Find where the given text appears and provide that cell's center as (x, y) coordinate. 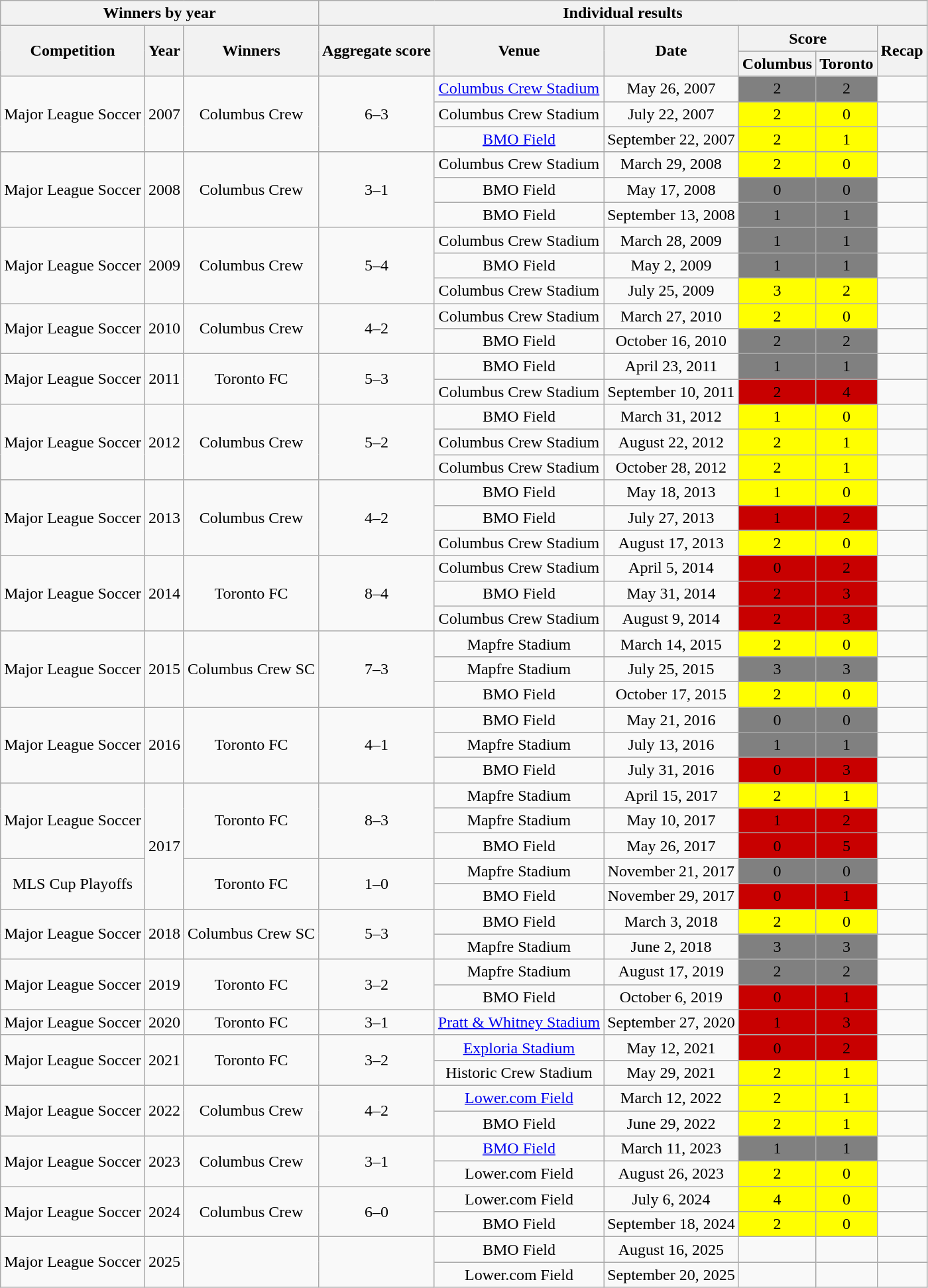
March 14, 2015 (671, 644)
October 28, 2012 (671, 467)
July 25, 2015 (671, 669)
May 2, 2009 (671, 265)
September 20, 2025 (671, 1275)
Year (164, 51)
Winners by year (160, 13)
August 26, 2023 (671, 1174)
September 27, 2020 (671, 1022)
Date (671, 51)
April 5, 2014 (671, 568)
July 25, 2009 (671, 290)
May 31, 2014 (671, 593)
July 31, 2016 (671, 770)
August 22, 2012 (671, 442)
Individual results (623, 13)
Winners (251, 51)
2011 (164, 379)
May 21, 2016 (671, 719)
March 27, 2010 (671, 316)
April 15, 2017 (671, 795)
5–2 (377, 442)
July 13, 2016 (671, 745)
2018 (164, 934)
Score (807, 38)
2020 (164, 1022)
2017 (164, 846)
1–0 (377, 884)
May 29, 2021 (671, 1073)
2012 (164, 442)
August 9, 2014 (671, 618)
March 12, 2022 (671, 1098)
5–4 (377, 265)
March 31, 2012 (671, 417)
March 3, 2018 (671, 921)
2016 (164, 744)
Aggregate score (377, 51)
May 12, 2021 (671, 1047)
March 11, 2023 (671, 1149)
May 17, 2008 (671, 190)
Competition (73, 51)
4–1 (377, 744)
Historic Crew Stadium (518, 1073)
MLS Cup Playoffs (73, 884)
2024 (164, 1212)
November 21, 2017 (671, 871)
8–3 (377, 821)
May 26, 2017 (671, 846)
Toronto (846, 64)
July 22, 2007 (671, 114)
Venue (518, 51)
Recap (901, 51)
July 6, 2024 (671, 1199)
October 16, 2010 (671, 341)
Pratt & Whitney Stadium (518, 1022)
Columbus (777, 64)
November 29, 2017 (671, 896)
2023 (164, 1161)
October 17, 2015 (671, 694)
2021 (164, 1060)
2022 (164, 1110)
October 6, 2019 (671, 997)
June 29, 2022 (671, 1124)
2019 (164, 984)
6–3 (377, 114)
August 17, 2013 (671, 543)
2025 (164, 1262)
September 13, 2008 (671, 215)
5 (846, 846)
6–0 (377, 1212)
September 18, 2024 (671, 1224)
May 18, 2013 (671, 493)
2010 (164, 329)
2007 (164, 114)
September 22, 2007 (671, 139)
July 27, 2013 (671, 518)
7–3 (377, 669)
Exploria Stadium (518, 1047)
May 26, 2007 (671, 89)
8–4 (377, 593)
August 16, 2025 (671, 1250)
September 10, 2011 (671, 392)
August 17, 2019 (671, 972)
June 2, 2018 (671, 947)
2014 (164, 593)
2013 (164, 518)
2009 (164, 265)
April 23, 2011 (671, 367)
2008 (164, 190)
March 29, 2008 (671, 164)
2015 (164, 669)
March 28, 2009 (671, 240)
May 10, 2017 (671, 821)
